Return (X, Y) of the center of cell containing provided text 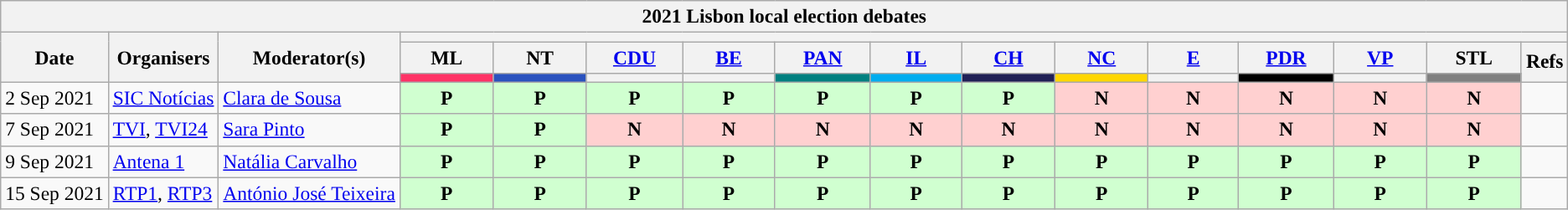
BE (729, 57)
9 Sep 2021 (54, 161)
IL (916, 57)
2 Sep 2021 (54, 98)
Organisers (163, 57)
CDU (635, 57)
PDR (1286, 57)
SIC Notícias (163, 98)
Natália Carvalho (309, 161)
Sara Pinto (309, 130)
Clara de Sousa (309, 98)
NC (1102, 57)
15 Sep 2021 (54, 193)
7 Sep 2021 (54, 130)
ML (446, 57)
2021 Lisbon local election debates (784, 16)
STL (1474, 57)
PAN (823, 57)
Antena 1 (163, 161)
E (1194, 57)
António José Teixeira (309, 193)
TVI, TVI24 (163, 130)
CH (1008, 57)
RTP1, RTP3 (163, 193)
NT (539, 57)
Refs (1545, 62)
VP (1380, 57)
Date (54, 57)
Moderator(s) (309, 57)
